Return [X, Y] of the center of cell containing provided text 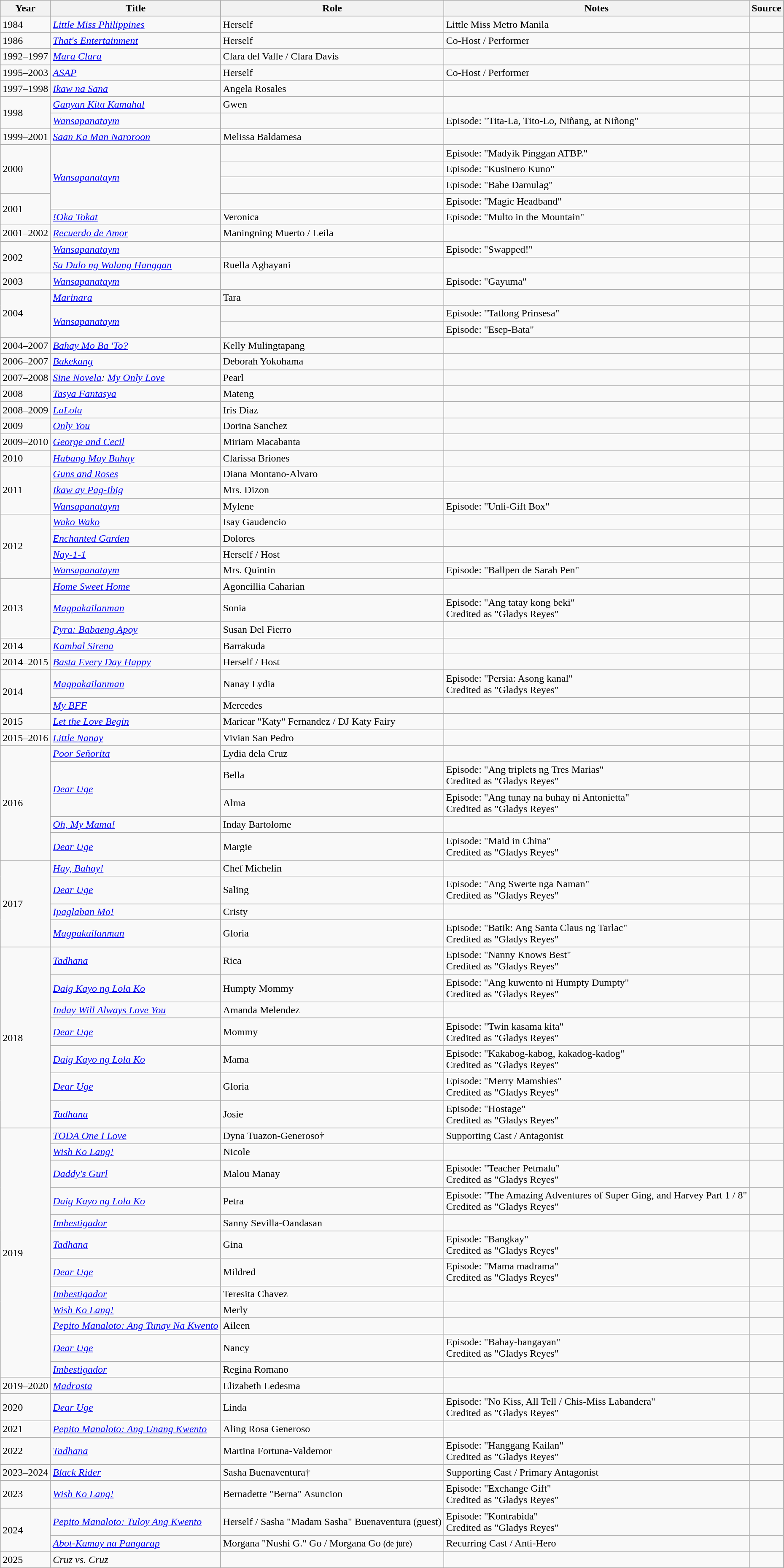
1992–1997 [25, 57]
Cruz vs. Cruz [136, 1560]
Agoncillia Caharian [332, 586]
Episode: "Magic Headband" [596, 201]
Isay Gaudencio [332, 522]
1984 [25, 24]
George and Cecil [136, 442]
1999–2001 [25, 137]
Iris Diaz [332, 410]
Sasha Buenaventura† [332, 1473]
Malou Manay [332, 1174]
Episode: "Swapped!" [596, 249]
Inday Bartolome [332, 825]
Bakekang [136, 362]
Black Rider [136, 1473]
Pyra: Babaeng Apoy [136, 630]
Supporting Cast / Primary Antagonist [596, 1473]
Ganyan Kita Kamahal [136, 105]
Mylene [332, 506]
Episode: "Batik: Ang Santa Claus ng Tarlac" Credited as "Gladys Reyes" [596, 933]
Maricar "Katy" Fernandez / DJ Katy Fairy [332, 721]
Humpty Mommy [332, 988]
Susan Del Fierro [332, 630]
2001 [25, 209]
Mercedes [332, 705]
Pearl [332, 378]
Pepito Manaloto: Ang Tunay Na Kwento [136, 1326]
Petra [332, 1201]
Episode: "Twin kasama kita" Credited as "Gladys Reyes" [596, 1032]
Episode: "Ang tunay na buhay ni Antonietta" Credited as "Gladys Reyes" [596, 803]
Episode: "Unli-Gift Box" [596, 506]
Mateng [332, 394]
Episode: "Maid in China" Credited as "Gladys Reyes" [596, 846]
Episode: "Mama madrama" Credited as "Gladys Reyes" [596, 1272]
Poor Señorita [136, 754]
Cristy [332, 912]
Abot-Kamay na Pangarap [136, 1544]
Little Miss Philippines [136, 24]
LaLola [136, 410]
Episode: "Persia: Asong kanal" Credited as "Gladys Reyes" [596, 683]
Episode: "Ang tatay kong beki" Credited as "Gladys Reyes" [596, 608]
Madrasta [136, 1385]
Saan Ka Man Naroroon [136, 137]
Recurring Cast / Anti-Hero [596, 1544]
Daddy's Gurl [136, 1174]
TODA One I Love [136, 1136]
2019–2020 [25, 1385]
Let the Love Begin [136, 721]
Enchanted Garden [136, 538]
Guns and Roses [136, 474]
1995–2003 [25, 73]
!Oka Tokat [136, 217]
Melissa Baldamesa [332, 137]
Dolores [332, 538]
2009 [25, 426]
Role [332, 8]
Gwen [332, 105]
2009–2010 [25, 442]
2002 [25, 257]
Nay-1-1 [136, 554]
Basta Every Day Happy [136, 662]
2024 [25, 1530]
Episode: "Madyik Pinggan ATBP." [596, 153]
Elizabeth Ledesma [332, 1385]
Episode: "Nanny Knows Best" Credited as "Gladys Reyes" [596, 961]
2001–2002 [25, 233]
Ruella Agbayani [332, 265]
Maningning Muerto / Leila [332, 233]
Deborah Yokohama [332, 362]
Notes [596, 8]
Episode: "Ballpen de Sarah Pen" [596, 570]
Pepito Manaloto: Tuloy Ang Kwento [136, 1522]
2013 [25, 608]
2015–2016 [25, 738]
Lydia dela Cruz [332, 754]
Year [25, 8]
2003 [25, 281]
Miriam Macabanta [332, 442]
Nanay Lydia [332, 683]
Saling [332, 890]
Mrs. Dizon [332, 490]
Inday Will Always Love You [136, 1010]
Pepito Manaloto: Ang Unang Kwento [136, 1429]
Barrakuda [332, 646]
Habang May Buhay [136, 458]
That's Entertainment [136, 40]
Bella [332, 775]
2018 [25, 1037]
2008 [25, 394]
Episode: "Ang Swerte nga Naman" Credited as "Gladys Reyes" [596, 890]
Marinara [136, 297]
Mama [332, 1059]
Kelly Mulingtapang [332, 345]
Clarissa Briones [332, 458]
Episode: "Exchange Gift" Credited as "Gladys Reyes" [596, 1494]
Episode: "Ang triplets ng Tres Marias" Credited as "Gladys Reyes" [596, 775]
Supporting Cast / Antagonist [596, 1136]
2000 [25, 169]
2012 [25, 546]
2004–2007 [25, 345]
Episode: "Gayuma" [596, 281]
2023 [25, 1494]
Title [136, 8]
2016 [25, 803]
2019 [25, 1253]
Clara del Valle / Clara Davis [332, 57]
My BFF [136, 705]
Episode: "Teacher Petmalu" Credited as "Gladys Reyes" [596, 1174]
Dyna Tuazon-Generoso† [332, 1136]
Teresita Chavez [332, 1294]
Episode: "Esep-Bata" [596, 329]
Oh, My Mama! [136, 825]
1997–1998 [25, 89]
Mrs. Quintin [332, 570]
Bahay Mo Ba 'To? [136, 345]
Morgana "Nushi G." Go / Morgana Go (de jure) [332, 1544]
Little Miss Metro Manila [596, 24]
Sonia [332, 608]
Gina [332, 1244]
Episode: "Multo in the Mountain" [596, 217]
Episode: "Bangkay" Credited as "Gladys Reyes" [596, 1244]
Bernadette "Berna" Asuncion [332, 1494]
Mildred [332, 1272]
Chef Michelin [332, 868]
Vivian San Pedro [332, 738]
Merly [332, 1310]
Tara [332, 297]
Nicole [332, 1152]
2021 [25, 1429]
Sanny Sevilla-Oandasan [332, 1223]
Hay, Bahay! [136, 868]
Ipaglaban Mo! [136, 912]
Home Sweet Home [136, 586]
ASAP [136, 73]
Episode: "Ang kuwento ni Humpty Dumpty" Credited as "Gladys Reyes" [596, 988]
Episode: "Hostage" Credited as "Gladys Reyes" [596, 1114]
Wako Wako [136, 522]
Episode: "Hanggang Kailan" Credited as "Gladys Reyes" [596, 1450]
Episode: "Kakabog-kabog, kakadog-kadog" Credited as "Gladys Reyes" [596, 1059]
Josie [332, 1114]
Sine Novela: My Only Love [136, 378]
2014–2015 [25, 662]
2007–2008 [25, 378]
2006–2007 [25, 362]
Episode: "The Amazing Adventures of Super Ging, and Harvey Part 1 / 8" Credited as "Gladys Reyes" [596, 1201]
Episode: "No Kiss, All Tell / Chis-Miss Labandera" Credited as "Gladys Reyes" [596, 1407]
Kambal Sirena [136, 646]
Aileen [332, 1326]
Episode: "Tatlong Prinsesa" [596, 313]
2010 [25, 458]
Sa Dulo ng Walang Hanggan [136, 265]
Rica [332, 961]
2022 [25, 1450]
Mara Clara [136, 57]
Source [767, 8]
2023–2024 [25, 1473]
Diana Montano-Alvaro [332, 474]
Regina Romano [332, 1369]
Veronica [332, 217]
Tasya Fantasya [136, 394]
2025 [25, 1560]
Aling Rosa Generoso [332, 1429]
Herself / Sasha "Madam Sasha" Buenaventura (guest) [332, 1522]
Episode: "Kusinero Kuno" [596, 169]
Ikaw na Sana [136, 89]
Episode: "Kontrabida" Credited as "Gladys Reyes" [596, 1522]
2008–2009 [25, 410]
Alma [332, 803]
Angela Rosales [332, 89]
Only You [136, 426]
Nancy [332, 1347]
2020 [25, 1407]
Episode: "Tita-La, Tito-Lo, Niñang, at Niñong" [596, 121]
1998 [25, 113]
Dorina Sanchez [332, 426]
2015 [25, 721]
Amanda Melendez [332, 1010]
Episode: "Merry Mamshies" Credited as "Gladys Reyes" [596, 1087]
Recuerdo de Amor [136, 233]
2004 [25, 313]
Episode: "Babe Damulag" [596, 185]
Mommy [332, 1032]
2011 [25, 490]
2017 [25, 904]
Martina Fortuna-Valdemor [332, 1450]
Margie [332, 846]
Ikaw ay Pag-Ibig [136, 490]
Linda [332, 1407]
1986 [25, 40]
Little Nanay [136, 738]
Episode: "Bahay-bangayan" Credited as "Gladys Reyes" [596, 1347]
